Determine the [x, y] coordinate at the center of the cell enclosing the given text.  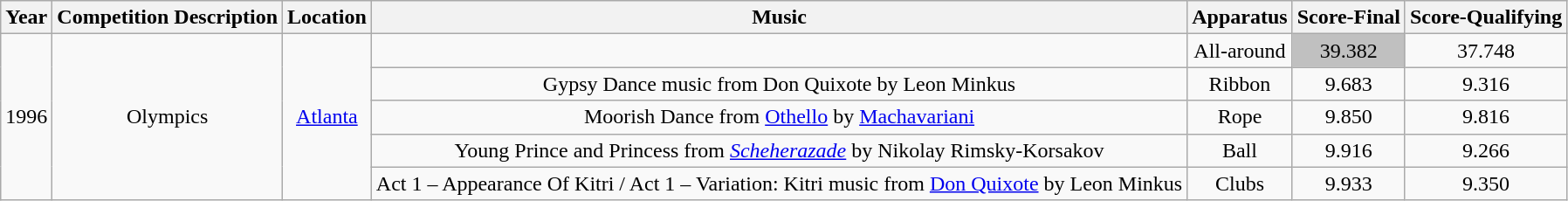
9.933 [1348, 184]
Olympics [168, 117]
Clubs [1240, 184]
9.916 [1348, 150]
Act 1 – Appearance Of Kitri / Act 1 – Variation: Kitri music from Don Quixote by Leon Minkus [779, 184]
9.350 [1486, 184]
Year [26, 17]
9.316 [1486, 84]
9.266 [1486, 150]
37.748 [1486, 51]
Competition Description [168, 17]
Atlanta [327, 117]
Score-Qualifying [1486, 17]
1996 [26, 117]
39.382 [1348, 51]
Location [327, 17]
Moorish Dance from Othello by Machavariani [779, 117]
Ribbon [1240, 84]
Young Prince and Princess from Scheherazade by Nikolay Rimsky-Korsakov [779, 150]
9.816 [1486, 117]
Music [779, 17]
All-around [1240, 51]
Gypsy Dance music from Don Quixote by Leon Minkus [779, 84]
9.850 [1348, 117]
Rope [1240, 117]
9.683 [1348, 84]
Score-Final [1348, 17]
Apparatus [1240, 17]
Ball [1240, 150]
